Provide the (x, y) coordinate of the cell's center where the given text is located.  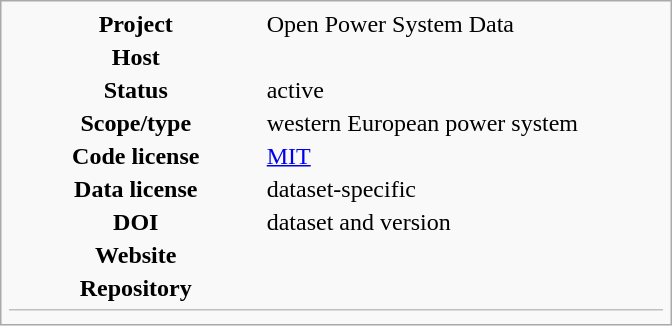
western European power system (464, 123)
active (464, 90)
Code license (136, 156)
Host (136, 57)
Open Power System Data (464, 24)
MIT (464, 156)
Data license (136, 189)
Scope/type (136, 123)
dataset-specific (464, 189)
dataset and version (464, 222)
Status (136, 90)
Website (136, 255)
DOI (136, 222)
Project (136, 24)
Repository (136, 288)
